Return (x, y) of the center of cell containing provided text 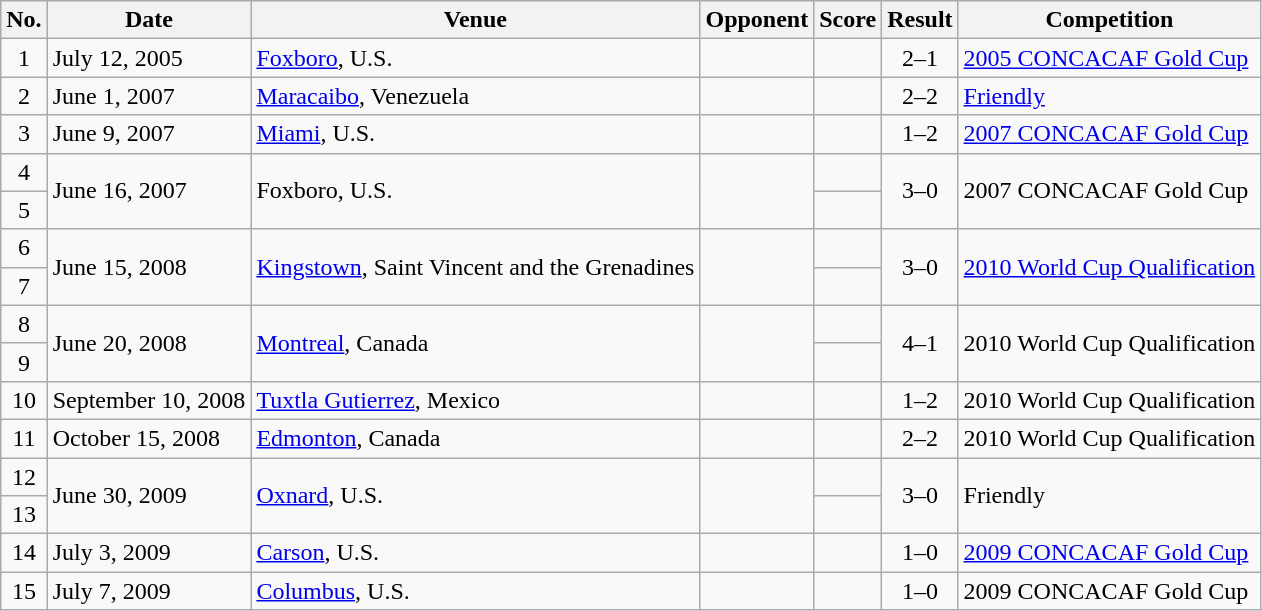
Carson, U.S. (476, 553)
Columbus, U.S. (476, 591)
Miami, U.S. (476, 134)
July 3, 2009 (149, 553)
June 16, 2007 (149, 191)
10 (24, 400)
3 (24, 134)
July 12, 2005 (149, 58)
15 (24, 591)
1 (24, 58)
Tuxtla Gutierrez, Mexico (476, 400)
2005 CONCACAF Gold Cup (1110, 58)
13 (24, 515)
Opponent (757, 20)
8 (24, 324)
Venue (476, 20)
7 (24, 286)
Date (149, 20)
June 30, 2009 (149, 496)
No. (24, 20)
6 (24, 248)
June 1, 2007 (149, 96)
9 (24, 362)
October 15, 2008 (149, 438)
4–1 (920, 343)
Kingstown, Saint Vincent and the Grenadines (476, 267)
Maracaibo, Venezuela (476, 96)
2–1 (920, 58)
11 (24, 438)
June 20, 2008 (149, 343)
September 10, 2008 (149, 400)
Oxnard, U.S. (476, 496)
June 9, 2007 (149, 134)
June 15, 2008 (149, 267)
July 7, 2009 (149, 591)
4 (24, 172)
Score (848, 20)
Competition (1110, 20)
12 (24, 477)
Edmonton, Canada (476, 438)
Montreal, Canada (476, 343)
2 (24, 96)
5 (24, 210)
14 (24, 553)
Result (920, 20)
